Identify which cell holds the provided text, then report its [X, Y] central coordinate. 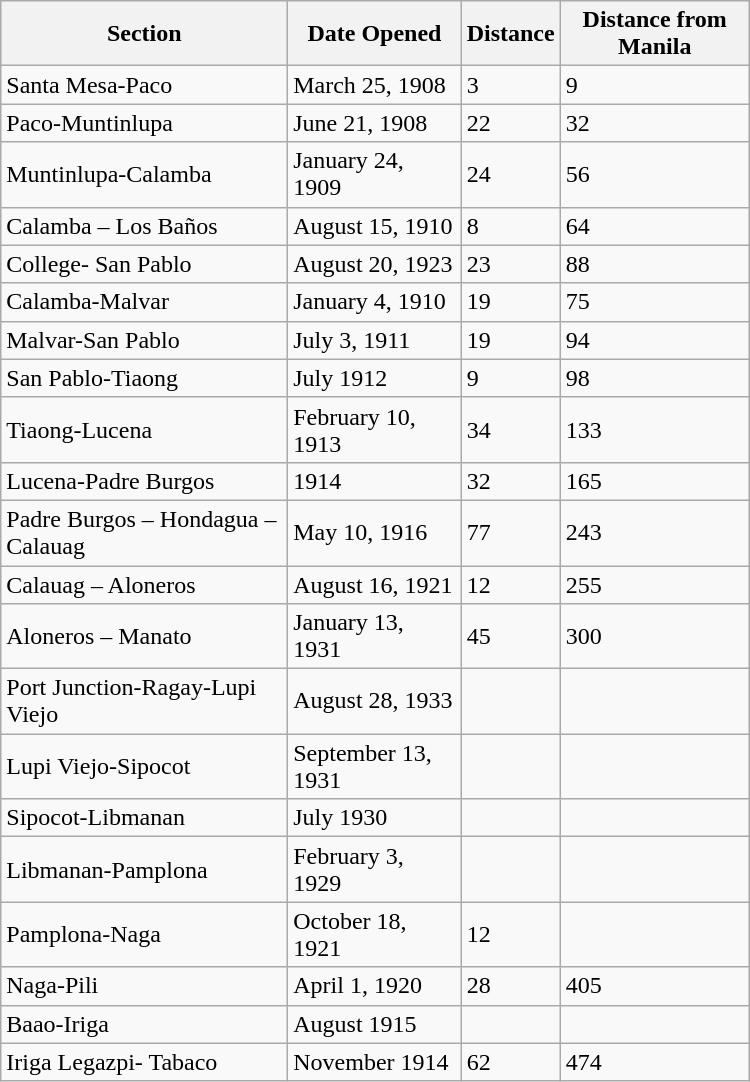
255 [654, 585]
Calauag – Aloneros [144, 585]
May 10, 1916 [374, 532]
474 [654, 1062]
133 [654, 430]
243 [654, 532]
August 1915 [374, 1024]
Muntinlupa-Calamba [144, 174]
Aloneros – Manato [144, 636]
Section [144, 34]
Tiaong-Lucena [144, 430]
24 [510, 174]
62 [510, 1062]
Naga-Pili [144, 986]
August 16, 1921 [374, 585]
January 4, 1910 [374, 302]
April 1, 1920 [374, 986]
28 [510, 986]
88 [654, 264]
January 13, 1931 [374, 636]
March 25, 1908 [374, 85]
Date Opened [374, 34]
Paco-Muntinlupa [144, 123]
Baao-Iriga [144, 1024]
Calamba – Los Baños [144, 226]
February 10, 1913 [374, 430]
Lupi Viejo-Sipocot [144, 766]
405 [654, 986]
56 [654, 174]
3 [510, 85]
July 1930 [374, 818]
Santa Mesa-Paco [144, 85]
22 [510, 123]
February 3, 1929 [374, 870]
September 13, 1931 [374, 766]
Lucena-Padre Burgos [144, 481]
August 20, 1923 [374, 264]
July 1912 [374, 378]
August 15, 1910 [374, 226]
64 [654, 226]
June 21, 1908 [374, 123]
Iriga Legazpi- Tabaco [144, 1062]
Malvar-San Pablo [144, 340]
Libmanan-Pamplona [144, 870]
300 [654, 636]
July 3, 1911 [374, 340]
Calamba-Malvar [144, 302]
Port Junction-Ragay-Lupi Viejo [144, 702]
Distance from Manila [654, 34]
77 [510, 532]
Padre Burgos – Hondagua – Calauag [144, 532]
8 [510, 226]
75 [654, 302]
98 [654, 378]
1914 [374, 481]
November 1914 [374, 1062]
January 24, 1909 [374, 174]
Sipocot-Libmanan [144, 818]
23 [510, 264]
Pamplona-Naga [144, 934]
45 [510, 636]
August 28, 1933 [374, 702]
College- San Pablo [144, 264]
San Pablo-Tiaong [144, 378]
94 [654, 340]
Distance [510, 34]
165 [654, 481]
34 [510, 430]
October 18, 1921 [374, 934]
